Extract the [X, Y] coordinate from the center of the cell holding the provided text.  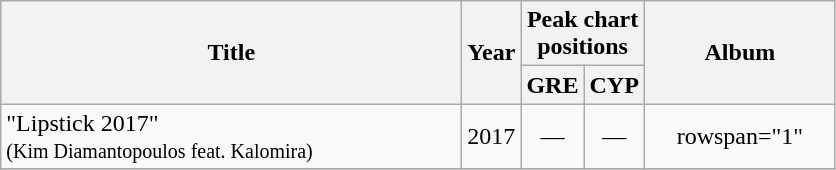
Album [740, 52]
2017 [492, 136]
CYP [614, 85]
Year [492, 52]
"Lipstick 2017"(Kim Diamantopoulos feat. Kalomira) [232, 136]
Peak chart positions [582, 34]
Title [232, 52]
GRE [552, 85]
rowspan="1" [740, 136]
